Locate the cell with the specified text and output its [x, y] center coordinate. 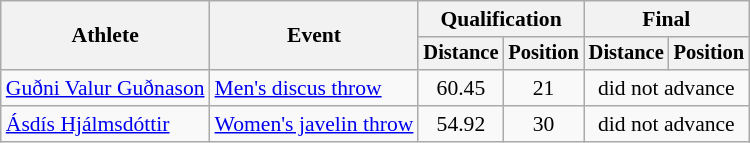
Ásdís Hjálmsdóttir [106, 124]
60.45 [460, 88]
Qualification [500, 19]
30 [543, 124]
Athlete [106, 36]
Event [314, 36]
54.92 [460, 124]
Women's javelin throw [314, 124]
Final [666, 19]
21 [543, 88]
Men's discus throw [314, 88]
Guðni Valur Guðnason [106, 88]
